Return the [X, Y] coordinate for the center point of the cell that contains the specified text.  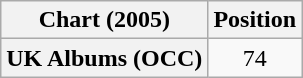
UK Albums (OCC) [104, 58]
74 [255, 58]
Chart (2005) [104, 20]
Position [255, 20]
